Scan for the cell matching the given text and deliver its (X, Y) coordinate at center. 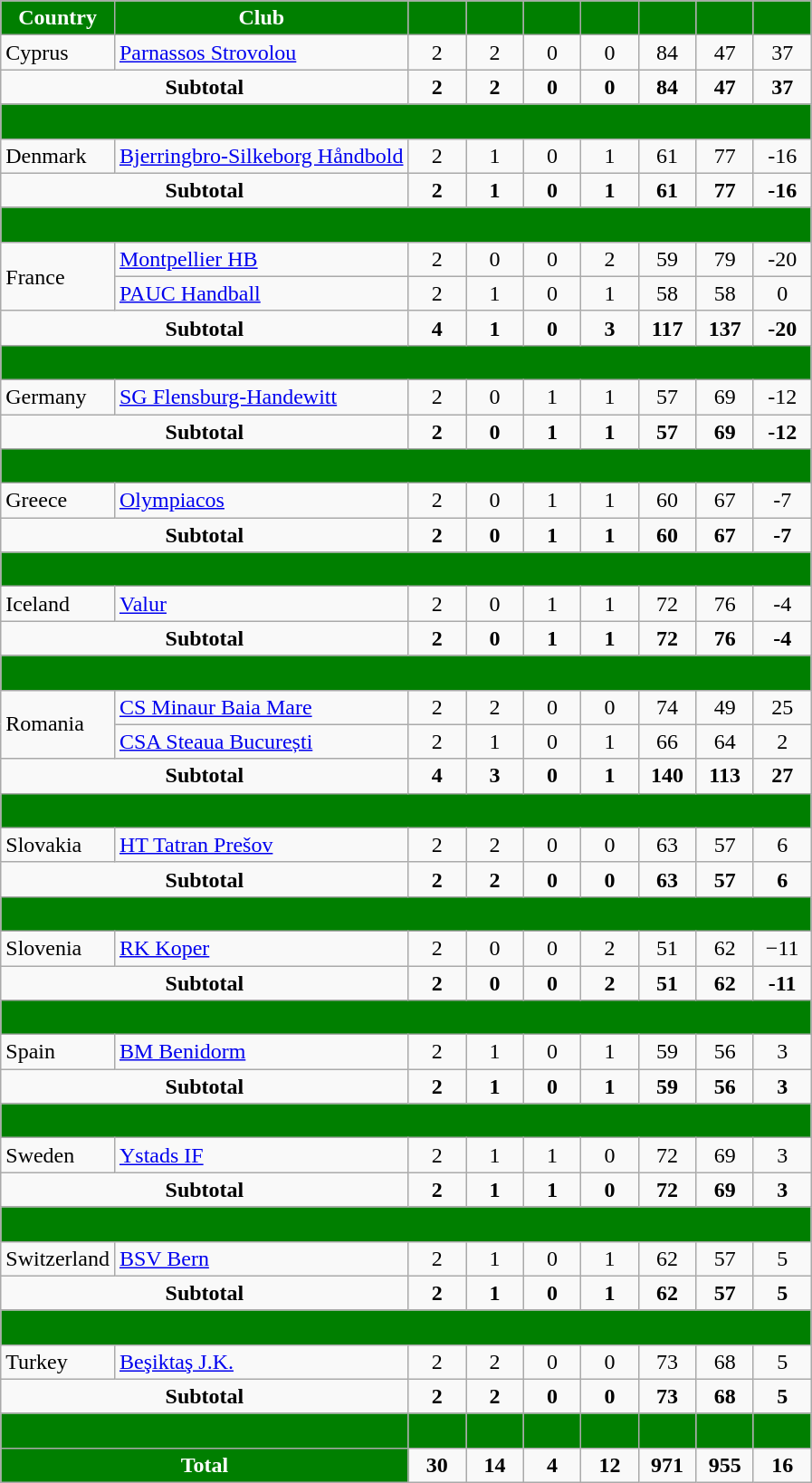
CS Minaur Baia Mare (261, 707)
79 (725, 259)
14 (495, 1465)
117 (667, 328)
Valur (261, 604)
Denmark (58, 156)
74 (667, 707)
CSA Steaua București (261, 741)
140 (667, 776)
RK Koper (261, 948)
955 (725, 1465)
-11 (782, 982)
971 (667, 1465)
Romania (58, 724)
Ystads IF (261, 1155)
16 (782, 1465)
137 (725, 328)
64 (725, 741)
113 (725, 776)
Switzerland (58, 1258)
Slovenia (58, 948)
HT Tatran Prešov (261, 845)
France (58, 276)
Germany (58, 397)
BSV Bern (261, 1258)
Spain (58, 1052)
Bjerringbro-Silkeborg Håndbold (261, 156)
27 (782, 776)
Greece (58, 501)
Club (261, 18)
PAUC Handball (261, 293)
Olympiacos (261, 501)
Turkey (58, 1362)
Country (58, 18)
25 (782, 707)
BM Benidorm (261, 1052)
30 (437, 1465)
Total (205, 1465)
−11 (782, 948)
Cyprus (58, 53)
Sweden (58, 1155)
49 (725, 707)
Parnassos Strovolou (261, 53)
SG Flensburg-Handewitt (261, 397)
Iceland (58, 604)
66 (667, 741)
12 (610, 1465)
Slovakia (58, 845)
Beşiktaş J.K. (261, 1362)
Montpellier HB (261, 259)
